Search for the cell housing the specified text and yield its [x, y] center coordinate. 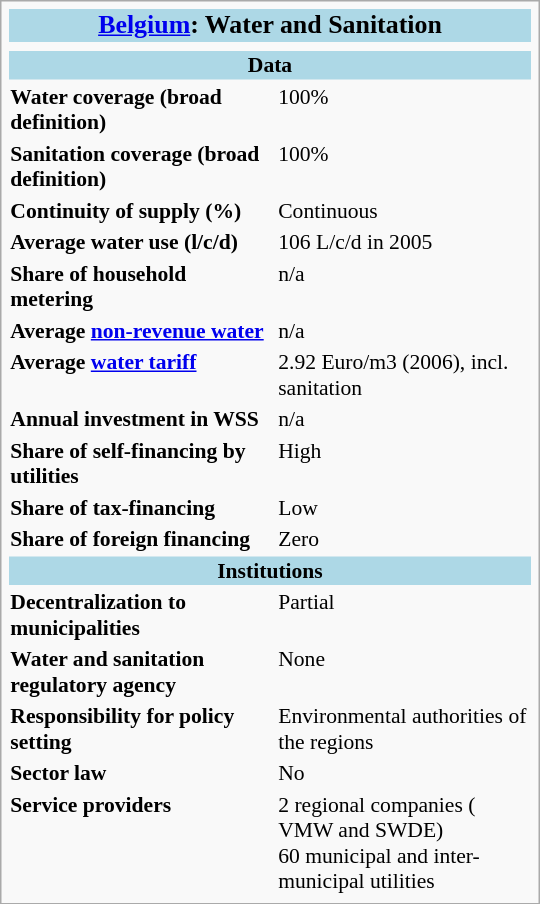
Average water tariff [142, 375]
Share of tax-financing [142, 507]
2.92 Euro/m3 (2006), incl. sanitation [404, 375]
Data [270, 65]
Sector law [142, 773]
Annual investment in WSS [142, 419]
Sanitation coverage (broad definition) [142, 166]
Low [404, 507]
Average water use (l/c/d) [142, 242]
Decentralization to municipalities [142, 615]
106 L/c/d in 2005 [404, 242]
Environmental authorities of the regions [404, 729]
None [404, 672]
Continuity of supply (%) [142, 210]
No [404, 773]
Share of self-financing by utilities [142, 463]
Responsibility for policy setting [142, 729]
High [404, 463]
Continuous [404, 210]
Partial [404, 615]
2 regional companies ( VMW and SWDE) 60 municipal and inter-municipal utilities [404, 842]
Institutions [270, 570]
Service providers [142, 842]
Water and sanitation regulatory agency [142, 672]
Belgium: Water and Sanitation [270, 26]
Zero [404, 539]
Share of household metering [142, 286]
Water coverage (broad definition) [142, 109]
Average non-revenue water [142, 330]
Share of foreign financing [142, 539]
